Locate the cell with the specified text and output its [x, y] center coordinate. 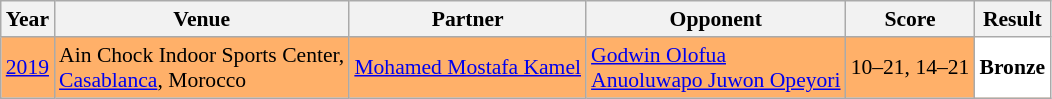
Godwin Olofua Anuoluwapo Juwon Opeyori [716, 68]
Mohamed Mostafa Kamel [468, 68]
2019 [28, 68]
Partner [468, 19]
10–21, 14–21 [910, 68]
Bronze [1012, 68]
Score [910, 19]
Venue [202, 19]
Year [28, 19]
Result [1012, 19]
Ain Chock Indoor Sports Center,Casablanca, Morocco [202, 68]
Opponent [716, 19]
